Pinpoint the cell where the given text exists, returning its [X, Y] midpoint coordinate. 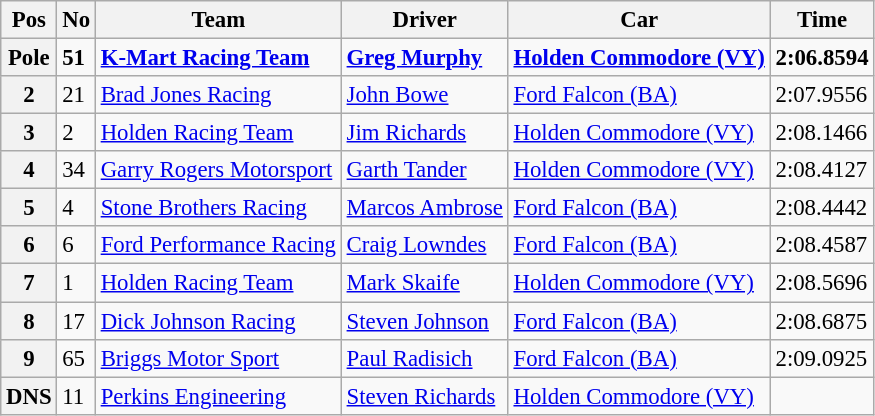
Briggs Motor Sport [218, 358]
John Bowe [424, 95]
Mark Skaife [424, 283]
2:06.8594 [822, 58]
Marcos Ambrose [424, 208]
2:08.6875 [822, 321]
Stone Brothers Racing [218, 208]
Ford Performance Racing [218, 245]
Garry Rogers Motorsport [218, 170]
No [76, 20]
Garth Tander [424, 170]
11 [76, 396]
Paul Radisich [424, 358]
Dick Johnson Racing [218, 321]
7 [29, 283]
1 [76, 283]
8 [29, 321]
DNS [29, 396]
9 [29, 358]
Pos [29, 20]
2:08.4442 [822, 208]
34 [76, 170]
Team [218, 20]
65 [76, 358]
Craig Lowndes [424, 245]
Steven Johnson [424, 321]
2:07.9556 [822, 95]
2:08.5696 [822, 283]
Time [822, 20]
Car [639, 20]
K-Mart Racing Team [218, 58]
17 [76, 321]
5 [29, 208]
2:08.4587 [822, 245]
21 [76, 95]
Greg Murphy [424, 58]
Jim Richards [424, 133]
Perkins Engineering [218, 396]
Steven Richards [424, 396]
Driver [424, 20]
2:09.0925 [822, 358]
2:08.1466 [822, 133]
Pole [29, 58]
2:08.4127 [822, 170]
3 [29, 133]
Brad Jones Racing [218, 95]
51 [76, 58]
